Return the (X, Y) coordinate for the center point of the cell that contains the specified text.  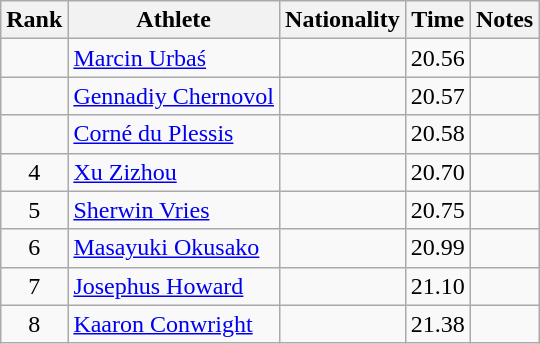
Marcin Urbaś (174, 58)
Sherwin Vries (174, 210)
20.75 (438, 210)
8 (34, 324)
5 (34, 210)
Xu Zizhou (174, 172)
21.10 (438, 286)
Rank (34, 20)
Nationality (343, 20)
Masayuki Okusako (174, 248)
4 (34, 172)
21.38 (438, 324)
Athlete (174, 20)
Kaaron Conwright (174, 324)
20.56 (438, 58)
Time (438, 20)
Corné du Plessis (174, 134)
7 (34, 286)
6 (34, 248)
20.70 (438, 172)
20.57 (438, 96)
20.99 (438, 248)
20.58 (438, 134)
Notes (504, 20)
Josephus Howard (174, 286)
Gennadiy Chernovol (174, 96)
